Pinpoint the cell where the given text exists, returning its (x, y) midpoint coordinate. 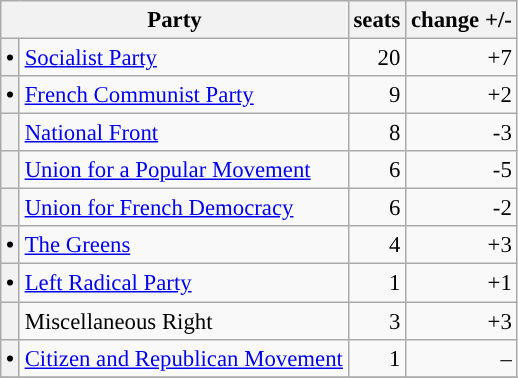
Party (174, 20)
National Front (184, 133)
change +/- (462, 20)
Left Radical Party (184, 283)
– (462, 358)
20 (376, 58)
Citizen and Republican Movement (184, 358)
4 (376, 245)
The Greens (184, 245)
9 (376, 95)
-3 (462, 133)
Socialist Party (184, 58)
-5 (462, 170)
8 (376, 133)
Miscellaneous Right (184, 321)
French Communist Party (184, 95)
+2 (462, 95)
seats (376, 20)
3 (376, 321)
+1 (462, 283)
-2 (462, 208)
Union for French Democracy (184, 208)
+7 (462, 58)
Union for a Popular Movement (184, 170)
